Return [X, Y] of the center of cell containing provided text 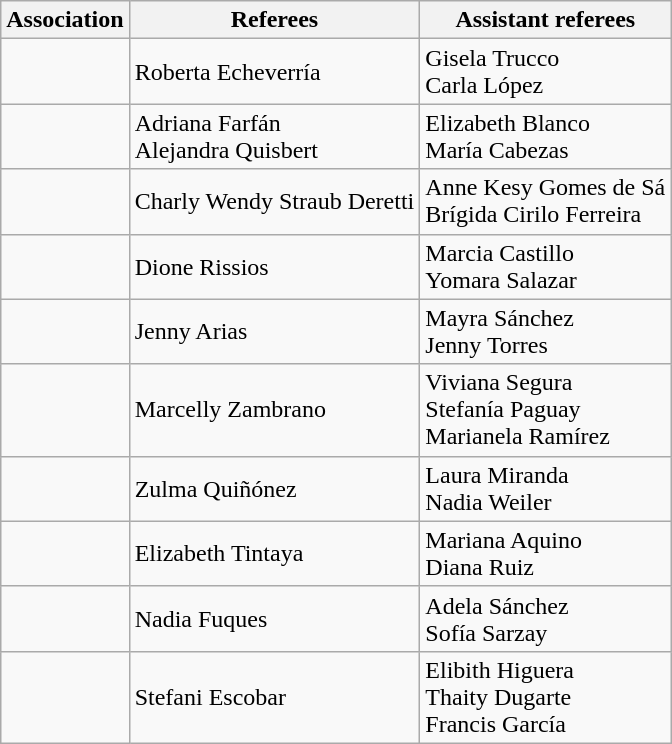
Elizabeth BlancoMaría Cabezas [546, 136]
Assistant referees [546, 20]
Stefani Escobar [274, 697]
Jenny Arias [274, 332]
Nadia Fuques [274, 618]
Anne Kesy Gomes de SáBrígida Cirilo Ferreira [546, 202]
Gisela TruccoCarla López [546, 72]
Viviana SeguraStefanía PaguayMarianela Ramírez [546, 410]
Mayra SánchezJenny Torres [546, 332]
Dione Rissios [274, 266]
Elibith HigueraThaity DugarteFrancis García [546, 697]
Referees [274, 20]
Elizabeth Tintaya [274, 554]
Zulma Quiñónez [274, 488]
Laura MirandaNadia Weiler [546, 488]
Marcia CastilloYomara Salazar [546, 266]
Adela SánchezSofía Sarzay [546, 618]
Mariana AquinoDiana Ruiz [546, 554]
Association [65, 20]
Adriana FarfánAlejandra Quisbert [274, 136]
Marcelly Zambrano [274, 410]
Charly Wendy Straub Deretti [274, 202]
Roberta Echeverría [274, 72]
